Find where the given text appears and provide that cell's center as [x, y] coordinate. 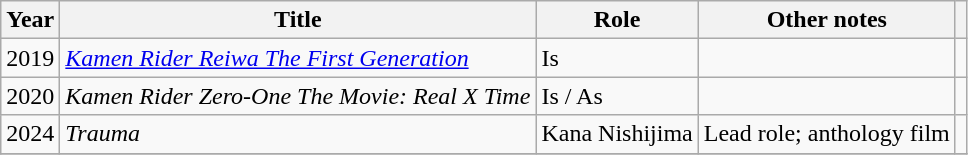
Other notes [826, 20]
2024 [30, 134]
Year [30, 20]
Is / As [617, 96]
Is [617, 58]
2020 [30, 96]
Title [298, 20]
Role [617, 20]
Kana Nishijima [617, 134]
Kamen Rider Zero-One The Movie: Real X Time [298, 96]
Lead role; anthology film [826, 134]
2019 [30, 58]
Trauma [298, 134]
Kamen Rider Reiwa The First Generation [298, 58]
